Output the [x, y] coordinate of the center of the cell containing the given text.  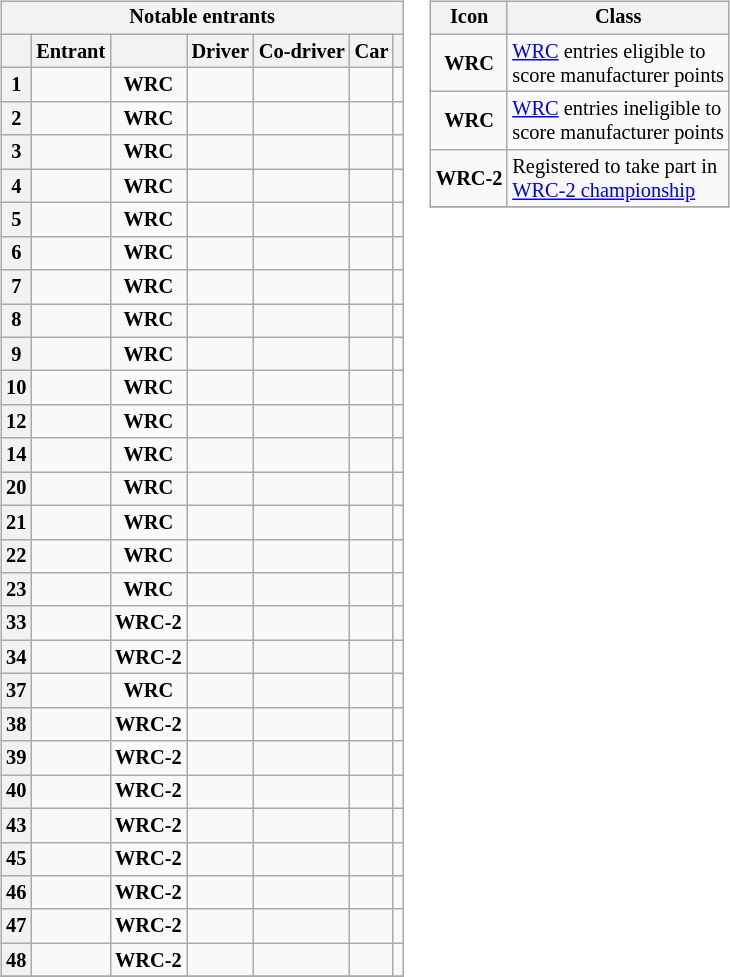
6 [16, 253]
WRC entries ineligible toscore manufacturer points [618, 121]
Icon [469, 18]
23 [16, 590]
20 [16, 489]
5 [16, 220]
14 [16, 455]
39 [16, 758]
Driver [220, 51]
22 [16, 556]
37 [16, 691]
Notable entrants [202, 18]
21 [16, 522]
12 [16, 422]
10 [16, 388]
2 [16, 119]
1 [16, 85]
34 [16, 657]
46 [16, 893]
38 [16, 724]
Entrant [70, 51]
33 [16, 623]
Co-driver [302, 51]
8 [16, 321]
3 [16, 152]
9 [16, 354]
48 [16, 960]
4 [16, 186]
Registered to take part inWRC-2 championship [618, 179]
Class [618, 18]
47 [16, 926]
45 [16, 859]
Car [372, 51]
40 [16, 792]
WRC entries eligible toscore manufacturer points [618, 63]
7 [16, 287]
43 [16, 825]
